Output the (X, Y) coordinate of the center of the cell containing the given text.  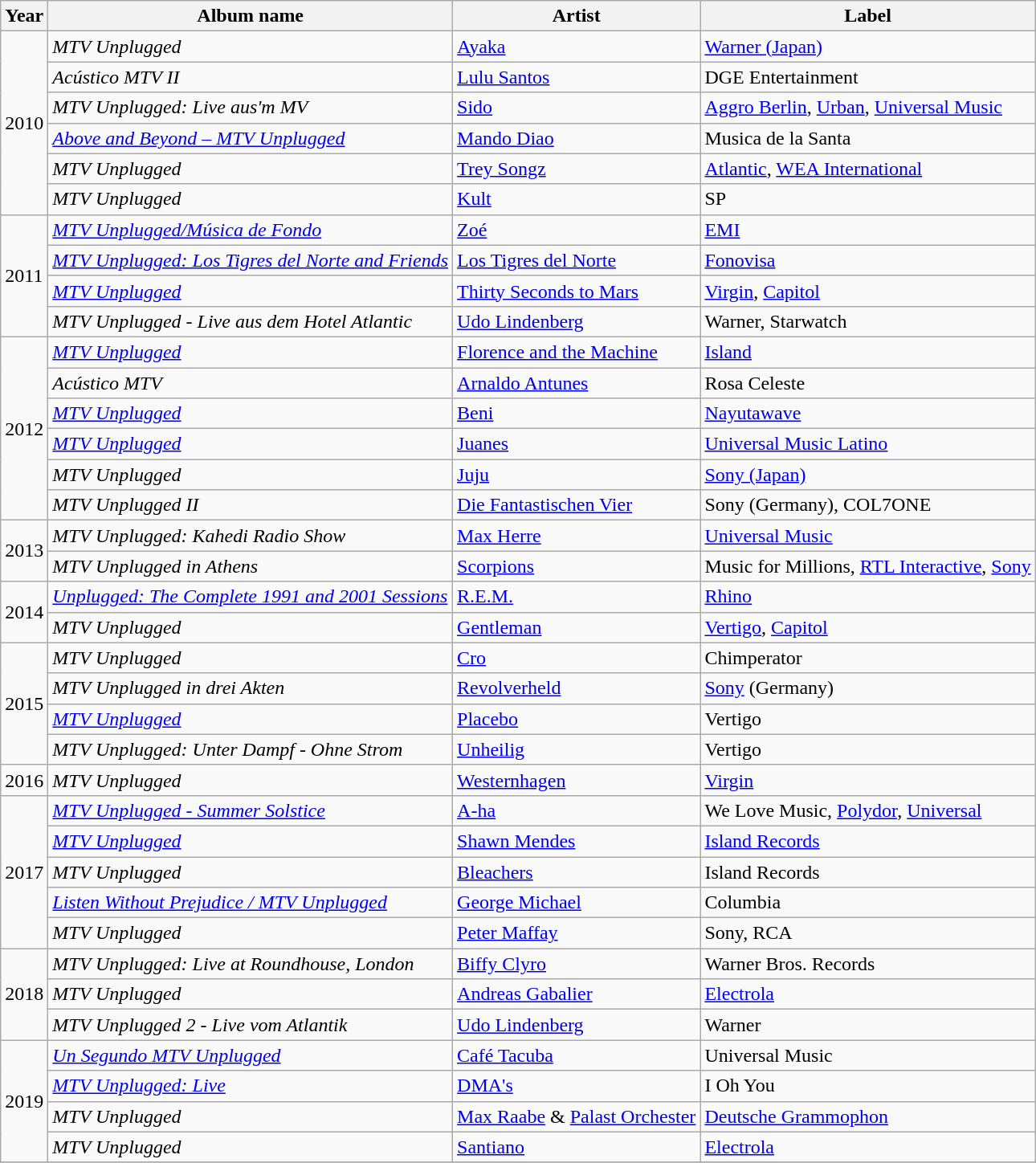
MTV Unplugged: Unter Dampf - Ohne Strom (251, 749)
Mando Diao (577, 138)
Kult (577, 199)
R.E.M. (577, 597)
Sony (Germany), COL7ONE (867, 505)
George Michael (577, 903)
Los Tigres del Norte (577, 260)
MTV Unplugged: Live at Roundhouse, London (251, 964)
Rhino (867, 597)
Juju (577, 475)
Trey Songz (577, 169)
Chimperator (867, 658)
EMI (867, 230)
2012 (24, 428)
MTV Unplugged: Live aus'm MV (251, 108)
MTV Unplugged 2 - Live vom Atlantik (251, 1025)
Virgin (867, 780)
Unplugged: The Complete 1991 and 2001 Sessions (251, 597)
Virgin, Capitol (867, 291)
Sony (Japan) (867, 475)
2019 (24, 1101)
Café Tacuba (577, 1055)
Gentleman (577, 627)
2010 (24, 123)
Vertigo, Capitol (867, 627)
Beni (577, 414)
Acústico MTV (251, 383)
Deutsche Grammophon (867, 1116)
Nayutawave (867, 414)
Columbia (867, 903)
Warner (Japan) (867, 47)
A-ha (577, 810)
Westernhagen (577, 780)
Rosa Celeste (867, 383)
2014 (24, 612)
Warner Bros. Records (867, 964)
Musica de la Santa (867, 138)
DGE Entertainment (867, 77)
MTV Unplugged - Summer Solstice (251, 810)
MTV Unplugged in Athens (251, 566)
Scorpions (577, 566)
Year (24, 16)
Peter Maffay (577, 933)
Thirty Seconds to Mars (577, 291)
Ayaka (577, 47)
MTV Unplugged in drei Akten (251, 688)
Max Raabe & Palast Orchester (577, 1116)
Die Fantastischen Vier (577, 505)
2016 (24, 780)
Above and Beyond – MTV Unplugged (251, 138)
Lulu Santos (577, 77)
DMA's (577, 1086)
We Love Music, Polydor, Universal (867, 810)
Aggro Berlin, Urban, Universal Music (867, 108)
MTV Unplugged - Live aus dem Hotel Atlantic (251, 321)
Warner (867, 1025)
Sony, RCA (867, 933)
Florence and the Machine (577, 352)
Island (867, 352)
Music for Millions, RTL Interactive, Sony (867, 566)
Biffy Clyro (577, 964)
Santiano (577, 1147)
2013 (24, 551)
Shawn Mendes (577, 841)
Fonovisa (867, 260)
SP (867, 199)
MTV Unplugged II (251, 505)
Revolverheld (577, 688)
Universal Music Latino (867, 444)
Warner, Starwatch (867, 321)
Placebo (577, 719)
Un Segundo MTV Unplugged (251, 1055)
Acústico MTV II (251, 77)
MTV Unplugged: Live (251, 1086)
I Oh You (867, 1086)
2011 (24, 275)
2017 (24, 871)
Atlantic, WEA International (867, 169)
Listen Without Prejudice / MTV Unplugged (251, 903)
Juanes (577, 444)
Arnaldo Antunes (577, 383)
MTV Unplugged: Kahedi Radio Show (251, 536)
Artist (577, 16)
Label (867, 16)
Bleachers (577, 871)
Max Herre (577, 536)
2015 (24, 704)
Cro (577, 658)
Sido (577, 108)
Sony (Germany) (867, 688)
MTV Unplugged/Música de Fondo (251, 230)
2018 (24, 994)
Zoé (577, 230)
MTV Unplugged: Los Tigres del Norte and Friends (251, 260)
Unheilig (577, 749)
Album name (251, 16)
Andreas Gabalier (577, 994)
